Determine the (X, Y) coordinate at the center of the cell enclosing the given text.  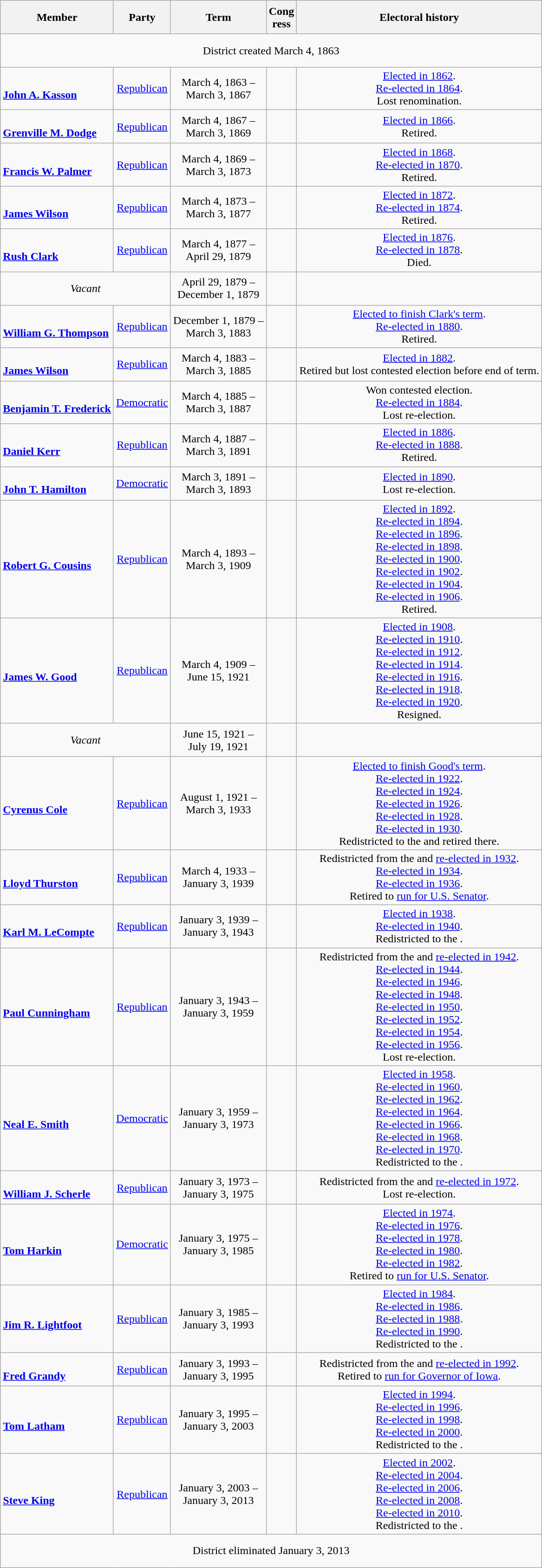
District eliminated January 3, 2013 (271, 1551)
Karl M. LeCompte (57, 926)
Electoral history (419, 17)
January 3, 1993 –January 3, 1995 (218, 1369)
Elected in 1868.Re-elected in 1870.Retired. (419, 165)
District created March 4, 1863 (271, 51)
Elected in 1862.Re-elected in 1864.Lost renomination. (419, 89)
Elected in 1908.Re-elected in 1910.Re-elected in 1912.Re-elected in 1914.Re-elected in 1916.Re-elected in 1918.Re-elected in 1920.Resigned. (419, 670)
Elected in 1866.Retired. (419, 127)
March 4, 1893 –March 3, 1909 (218, 559)
Francis W. Palmer (57, 165)
Neal E. Smith (57, 1119)
December 1, 1879 –March 3, 1883 (218, 326)
Tom Latham (57, 1420)
Elected in 1872.Re-elected in 1874.Retired. (419, 207)
Benjamin T. Frederick (57, 402)
January 3, 2003 –January 3, 2013 (218, 1494)
Elected in 1994.Re-elected in 1996.Re-elected in 1998.Re-elected in 2000.Redistricted to the . (419, 1420)
Steve King (57, 1494)
Lloyd Thurston (57, 877)
Party (142, 17)
March 4, 1873 –March 3, 1877 (218, 207)
Elected in 1876.Re-elected in 1878.Died. (419, 250)
Term (218, 17)
James W. Good (57, 670)
John T. Hamilton (57, 483)
Cyrenus Cole (57, 803)
Daniel Kerr (57, 445)
Redistricted from the and re-elected in 1932.Re-elected in 1934.Re-elected in 1936.Retired to run for U.S. Senator. (419, 877)
March 4, 1867 –March 3, 1869 (218, 127)
January 3, 1975 –January 3, 1985 (218, 1245)
January 3, 1973 –January 3, 1975 (218, 1188)
March 4, 1887 –March 3, 1891 (218, 445)
Robert G. Cousins (57, 559)
Redistricted from the and re-elected in 1992.Retired to run for Governor of Iowa. (419, 1369)
Tom Harkin (57, 1245)
Elected in 1890.Lost re-election. (419, 483)
March 4, 1863 –March 3, 1867 (218, 89)
January 3, 1985 –January 3, 1993 (218, 1319)
January 3, 1943 –January 3, 1959 (218, 1007)
June 15, 1921 – July 19, 1921 (218, 740)
Paul Cunningham (57, 1007)
Fred Grandy (57, 1369)
William G. Thompson (57, 326)
Elected in 1974.Re-elected in 1976.Re-elected in 1978.Re-elected in 1980.Re-elected in 1982.Retired to run for U.S. Senator. (419, 1245)
January 3, 1959 –January 3, 1973 (218, 1119)
Redistricted from the and re-elected in 1972.Lost re-election. (419, 1188)
March 3, 1891 –March 3, 1893 (218, 483)
August 1, 1921 –March 3, 1933 (218, 803)
Elected in 1882.Retired but lost contested election before end of term. (419, 364)
Grenville M. Dodge (57, 127)
Jim R. Lightfoot (57, 1319)
Elected in 1938.Re-elected in 1940.Redistricted to the . (419, 926)
Congress (281, 17)
April 29, 1879 – December 1, 1879 (218, 288)
March 4, 1877 –April 29, 1879 (218, 250)
March 4, 1869 –March 3, 1873 (218, 165)
Elected in 1886.Re-elected in 1888.Retired. (419, 445)
John A. Kasson (57, 89)
Elected in 2002.Re-elected in 2004.Re-elected in 2006.Re-elected in 2008.Re-elected in 2010.Redistricted to the . (419, 1494)
March 4, 1909 –June 15, 1921 (218, 670)
Member (57, 17)
March 4, 1885 –March 3, 1887 (218, 402)
Rush Clark (57, 250)
Elected in 1984.Re-elected in 1986.Re-elected in 1988.Re-elected in 1990.Redistricted to the . (419, 1319)
William J. Scherle (57, 1188)
Won contested election.Re-elected in 1884.Lost re-election. (419, 402)
March 4, 1933 –January 3, 1939 (218, 877)
Elected to finish Clark's term.Re-elected in 1880.Retired. (419, 326)
March 4, 1883 –March 3, 1885 (218, 364)
January 3, 1939 –January 3, 1943 (218, 926)
January 3, 1995 –January 3, 2003 (218, 1420)
